Search for the cell housing the specified text and yield its (x, y) center coordinate. 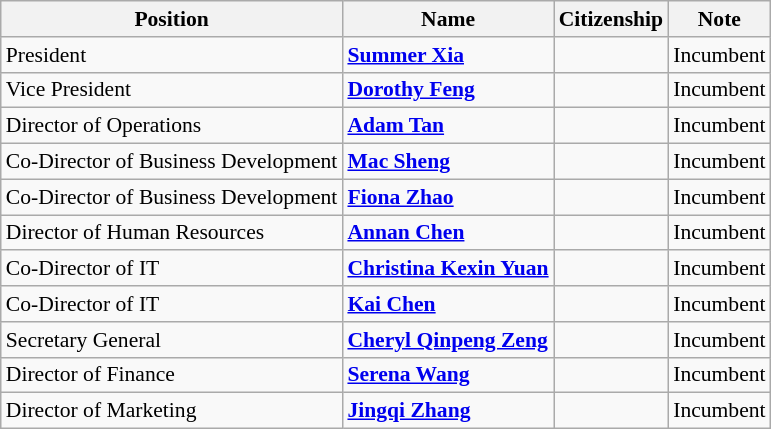
Position (172, 19)
Director of Finance (172, 375)
Note (719, 19)
Dorothy Feng (448, 90)
Mac Sheng (448, 162)
Vice President (172, 90)
Director of Operations (172, 126)
Adam Tan (448, 126)
Jingqi Zhang (448, 411)
Director of Marketing (172, 411)
Citizenship (611, 19)
Name (448, 19)
Christina Kexin Yuan (448, 269)
Director of Human Resources (172, 233)
Annan Chen (448, 233)
Secretary General (172, 340)
Fiona Zhao (448, 197)
Cheryl Qinpeng Zeng (448, 340)
Kai Chen (448, 304)
Summer Xia (448, 55)
President (172, 55)
Serena Wang (448, 375)
